Capture the cell that displays the provided text and extract its [x, y] central coordinate. 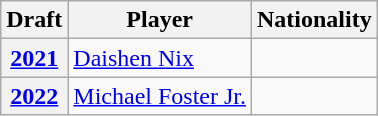
2022 [34, 96]
Player [160, 20]
Draft [34, 20]
Nationality [314, 20]
Daishen Nix [160, 58]
Michael Foster Jr. [160, 96]
2021 [34, 58]
